Find where the given text appears and provide that cell's center as [X, Y] coordinate. 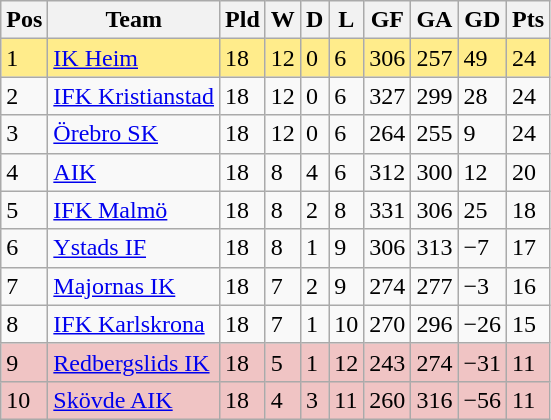
49 [482, 58]
GF [388, 20]
IFK Malmö [134, 210]
−26 [482, 324]
331 [388, 210]
243 [388, 362]
296 [434, 324]
257 [434, 58]
−3 [482, 286]
GD [482, 20]
Majornas IK [134, 286]
Pld [243, 20]
270 [388, 324]
W [282, 20]
316 [434, 400]
17 [528, 248]
299 [434, 96]
AIK [134, 172]
313 [434, 248]
Ystads IF [134, 248]
Redbergslids IK [134, 362]
L [346, 20]
IFK Kristianstad [134, 96]
Team [134, 20]
20 [528, 172]
25 [482, 210]
255 [434, 134]
277 [434, 286]
Örebro SK [134, 134]
D [314, 20]
IFK Karlskrona [134, 324]
Skövde AIK [134, 400]
−7 [482, 248]
15 [528, 324]
260 [388, 400]
312 [388, 172]
Pts [528, 20]
300 [434, 172]
264 [388, 134]
16 [528, 286]
IK Heim [134, 58]
−56 [482, 400]
28 [482, 96]
Pos [24, 20]
−31 [482, 362]
327 [388, 96]
GA [434, 20]
